Provide the [x, y] coordinate of the cell's center where the given text is located.  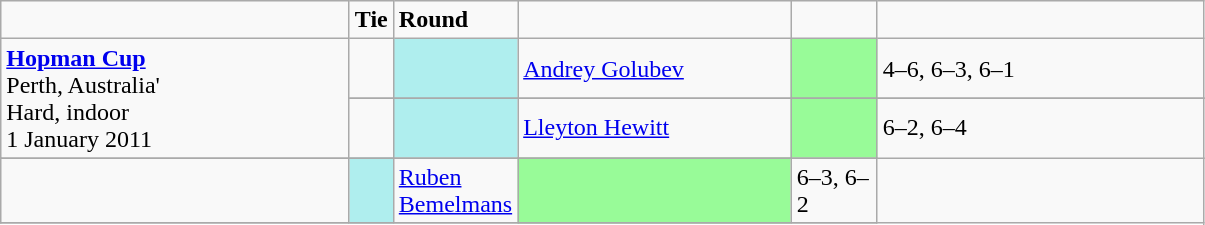
Hopman Cup Perth, Australia' Hard, indoor 1 January 2011 [176, 98]
Round [455, 20]
Tie [371, 20]
Andrey Golubev [655, 69]
4–6, 6–3, 6–1 [1040, 69]
Lleyton Hewitt [655, 128]
Ruben Bemelmans [455, 190]
6–2, 6–4 [1040, 128]
6–3, 6–2 [834, 190]
